Return the (X, Y) coordinate for the center point of the cell that contains the specified text.  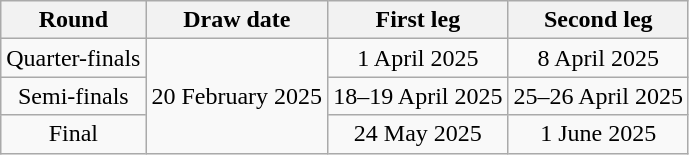
24 May 2025 (418, 134)
18–19 April 2025 (418, 96)
1 April 2025 (418, 58)
Draw date (237, 20)
20 February 2025 (237, 96)
Semi-finals (74, 96)
Final (74, 134)
First leg (418, 20)
8 April 2025 (598, 58)
25–26 April 2025 (598, 96)
Quarter-finals (74, 58)
Round (74, 20)
1 June 2025 (598, 134)
Second leg (598, 20)
